Determine the (x, y) coordinate at the center of the cell enclosing the given text.  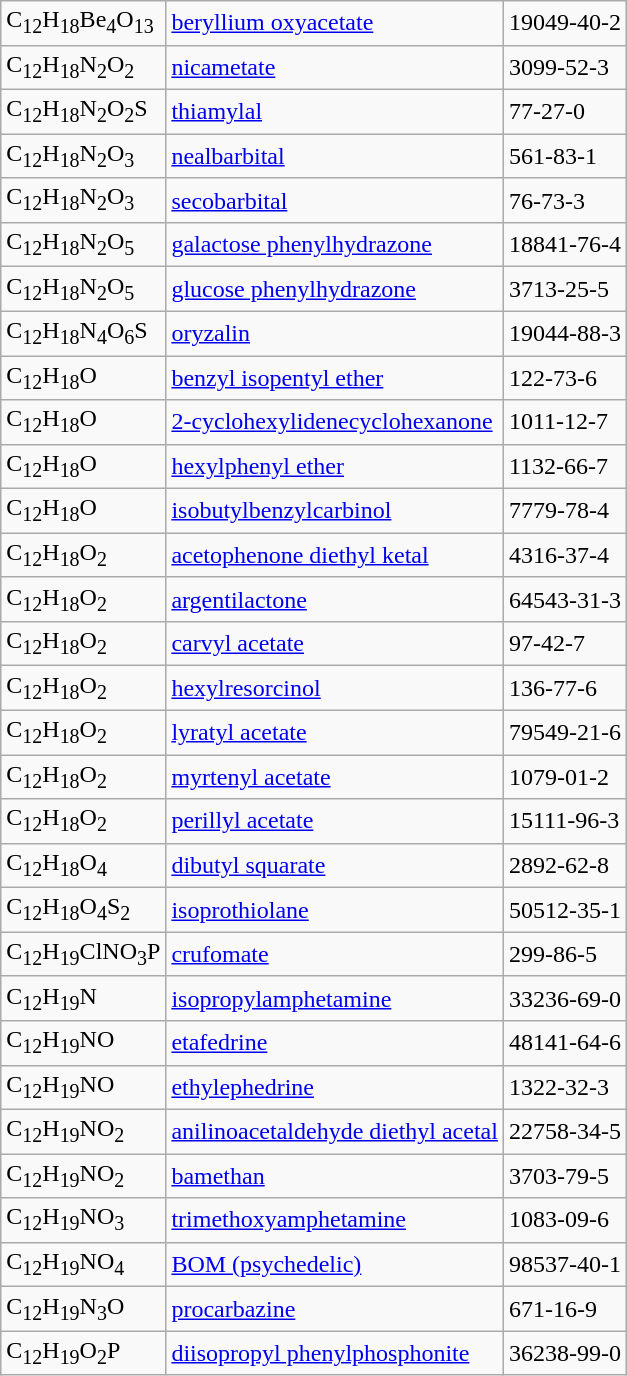
19049-40-2 (564, 23)
561-83-1 (564, 156)
36238-99-0 (564, 1353)
3713-25-5 (564, 289)
bamethan (335, 1176)
C12H18N2O2S (84, 111)
oryzalin (335, 333)
C12H18O4S2 (84, 910)
procarbazine (335, 1309)
2-cyclohexylidenecyclohexanone (335, 422)
lyratyl acetate (335, 732)
isobutylbenzylcarbinol (335, 511)
C12H18N2O2 (84, 67)
carvyl acetate (335, 644)
C12H18N4O6S (84, 333)
thiamylal (335, 111)
7779-78-4 (564, 511)
benzyl isopentyl ether (335, 378)
beryllium oxyacetate (335, 23)
2892-62-8 (564, 865)
1083-09-6 (564, 1220)
C12H19NO4 (84, 1264)
33236-69-0 (564, 998)
diisopropyl phenylphosphonite (335, 1353)
nealbarbital (335, 156)
argentilactone (335, 599)
nicametate (335, 67)
98537-40-1 (564, 1264)
dibutyl squarate (335, 865)
1322-32-3 (564, 1087)
hexylresorcinol (335, 688)
19044-88-3 (564, 333)
136-77-6 (564, 688)
C12H19NO3 (84, 1220)
C12H19N3O (84, 1309)
C12H18Be4O13 (84, 23)
BOM (psychedelic) (335, 1264)
C12H19ClNO3P (84, 954)
48141-64-6 (564, 1043)
1079-01-2 (564, 777)
crufomate (335, 954)
myrtenyl acetate (335, 777)
3099-52-3 (564, 67)
galactose phenylhydrazone (335, 244)
C12H19O2P (84, 1353)
299-86-5 (564, 954)
isoprothiolane (335, 910)
64543-31-3 (564, 599)
ethylephedrine (335, 1087)
C12H18O4 (84, 865)
76-73-3 (564, 200)
18841-76-4 (564, 244)
97-42-7 (564, 644)
1011-12-7 (564, 422)
isopropylamphetamine (335, 998)
etafedrine (335, 1043)
glucose phenylhydrazone (335, 289)
1132-66-7 (564, 466)
secobarbital (335, 200)
acetophenone diethyl ketal (335, 555)
3703-79-5 (564, 1176)
perillyl acetate (335, 821)
50512-35-1 (564, 910)
trimethoxyamphetamine (335, 1220)
hexylphenyl ether (335, 466)
C12H19N (84, 998)
77-27-0 (564, 111)
122-73-6 (564, 378)
671-16-9 (564, 1309)
4316-37-4 (564, 555)
79549-21-6 (564, 732)
22758-34-5 (564, 1131)
anilinoacetaldehyde diethyl acetal (335, 1131)
15111-96-3 (564, 821)
